Detect which cell encompasses the target text, then output its (X, Y) center coordinate. 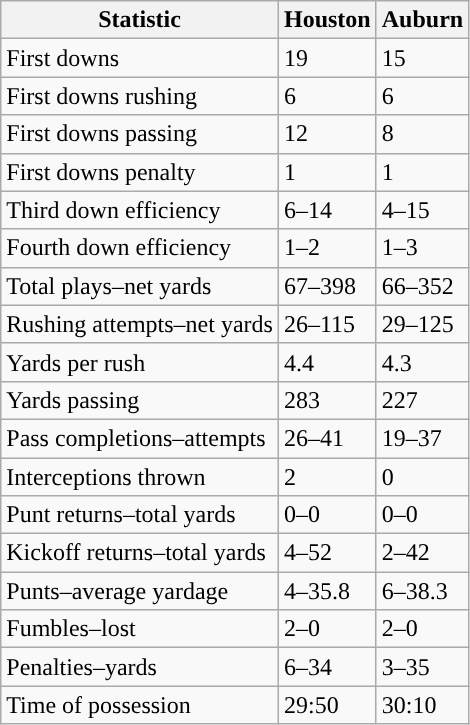
1–3 (422, 248)
4–15 (422, 210)
Third down efficiency (140, 210)
283 (327, 400)
Houston (327, 20)
First downs rushing (140, 96)
Yards per rush (140, 362)
Punt returns–total yards (140, 515)
Pass completions–attempts (140, 438)
66–352 (422, 286)
Statistic (140, 20)
15 (422, 58)
29:50 (327, 705)
29–125 (422, 324)
19 (327, 58)
Rushing attempts–net yards (140, 324)
Yards passing (140, 400)
30:10 (422, 705)
Interceptions thrown (140, 477)
227 (422, 400)
4–52 (327, 553)
First downs penalty (140, 172)
First downs passing (140, 134)
4–35.8 (327, 591)
Fumbles–lost (140, 629)
Punts–average yardage (140, 591)
Time of possession (140, 705)
67–398 (327, 286)
Auburn (422, 20)
6–14 (327, 210)
4.4 (327, 362)
6–34 (327, 667)
2 (327, 477)
12 (327, 134)
Kickoff returns–total yards (140, 553)
Fourth down efficiency (140, 248)
26–41 (327, 438)
Total plays–net yards (140, 286)
19–37 (422, 438)
6–38.3 (422, 591)
1–2 (327, 248)
2–42 (422, 553)
26–115 (327, 324)
3–35 (422, 667)
8 (422, 134)
Penalties–yards (140, 667)
0 (422, 477)
First downs (140, 58)
4.3 (422, 362)
